Locate the cell with the specified text and output its (X, Y) center coordinate. 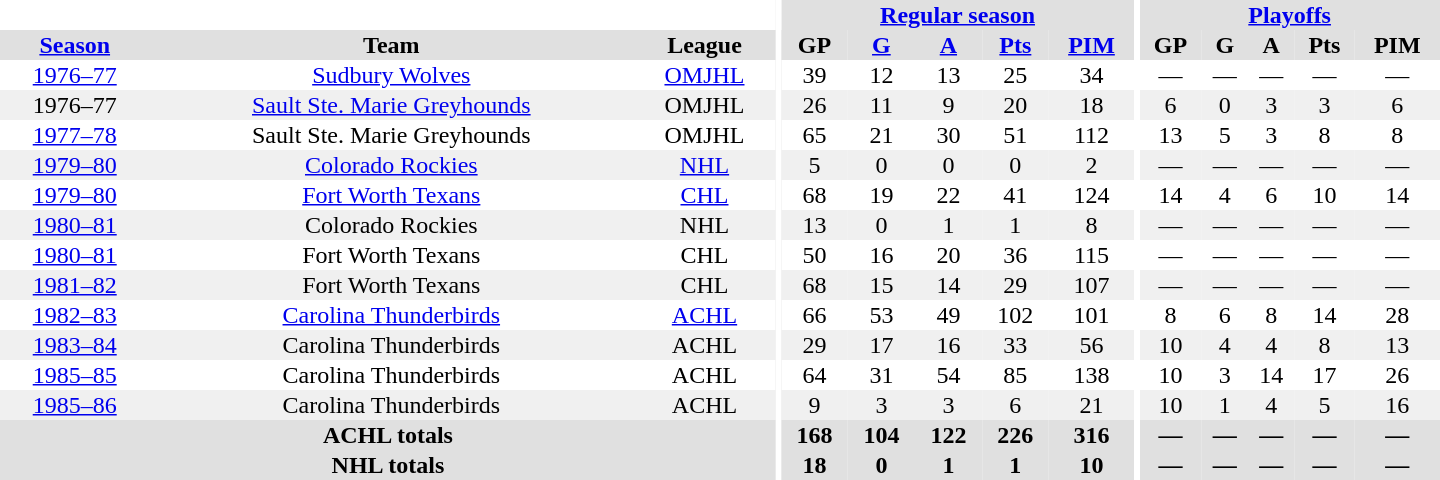
12 (882, 75)
1985–85 (74, 375)
54 (948, 375)
34 (1092, 75)
NHL totals (388, 465)
107 (1092, 285)
Sudbury Wolves (391, 75)
Team (391, 45)
101 (1092, 315)
2 (1092, 165)
Regular season (958, 15)
31 (882, 375)
19 (882, 195)
226 (1016, 435)
138 (1092, 375)
28 (1397, 315)
51 (1016, 135)
49 (948, 315)
1985–86 (74, 405)
102 (1016, 315)
316 (1092, 435)
115 (1092, 255)
1983–84 (74, 345)
33 (1016, 345)
41 (1016, 195)
League (704, 45)
1977–78 (74, 135)
1981–82 (74, 285)
22 (948, 195)
11 (882, 105)
104 (882, 435)
85 (1016, 375)
36 (1016, 255)
1982–83 (74, 315)
124 (1092, 195)
56 (1092, 345)
Playoffs (1290, 15)
122 (948, 435)
30 (948, 135)
39 (814, 75)
53 (882, 315)
50 (814, 255)
65 (814, 135)
64 (814, 375)
15 (882, 285)
112 (1092, 135)
168 (814, 435)
66 (814, 315)
25 (1016, 75)
ACHL totals (388, 435)
Season (74, 45)
